Return the (X, Y) coordinate for the center point of the cell that contains the specified text.  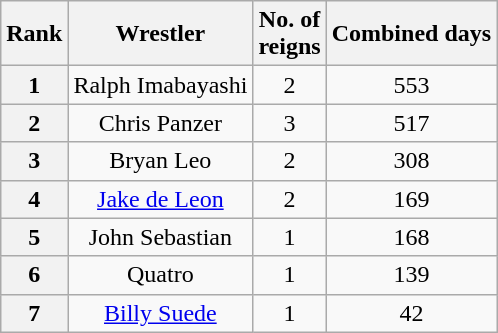
John Sebastian (160, 237)
308 (411, 161)
Jake de Leon (160, 199)
169 (411, 199)
168 (411, 237)
553 (411, 85)
Quatro (160, 275)
Wrestler (160, 34)
4 (34, 199)
Chris Panzer (160, 123)
5 (34, 237)
Billy Suede (160, 313)
42 (411, 313)
139 (411, 275)
Ralph Imabayashi (160, 85)
Combined days (411, 34)
7 (34, 313)
Rank (34, 34)
6 (34, 275)
Bryan Leo (160, 161)
517 (411, 123)
No. ofreigns (290, 34)
